Search for the cell housing the specified text and yield its [x, y] center coordinate. 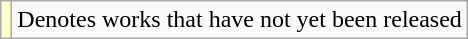
Denotes works that have not yet been released [240, 20]
